For the text-containing cell, return its midpoint in (X, Y) coordinate format. 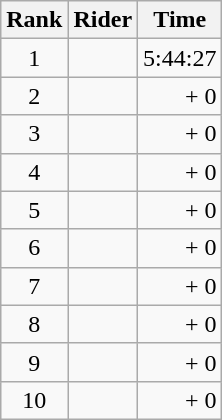
Rider (103, 20)
7 (34, 286)
5 (34, 210)
1 (34, 58)
9 (34, 362)
Time (180, 20)
3 (34, 134)
Rank (34, 20)
10 (34, 400)
4 (34, 172)
8 (34, 324)
2 (34, 96)
5:44:27 (180, 58)
6 (34, 248)
